Determine the [X, Y] coordinate at the center of the cell enclosing the given text.  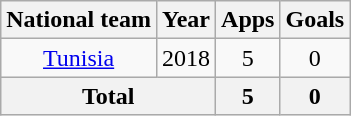
Apps [248, 20]
Goals [315, 20]
2018 [186, 58]
Total [108, 96]
Tunisia [79, 58]
National team [79, 20]
Year [186, 20]
